Find where the given text appears and provide that cell's center as [x, y] coordinate. 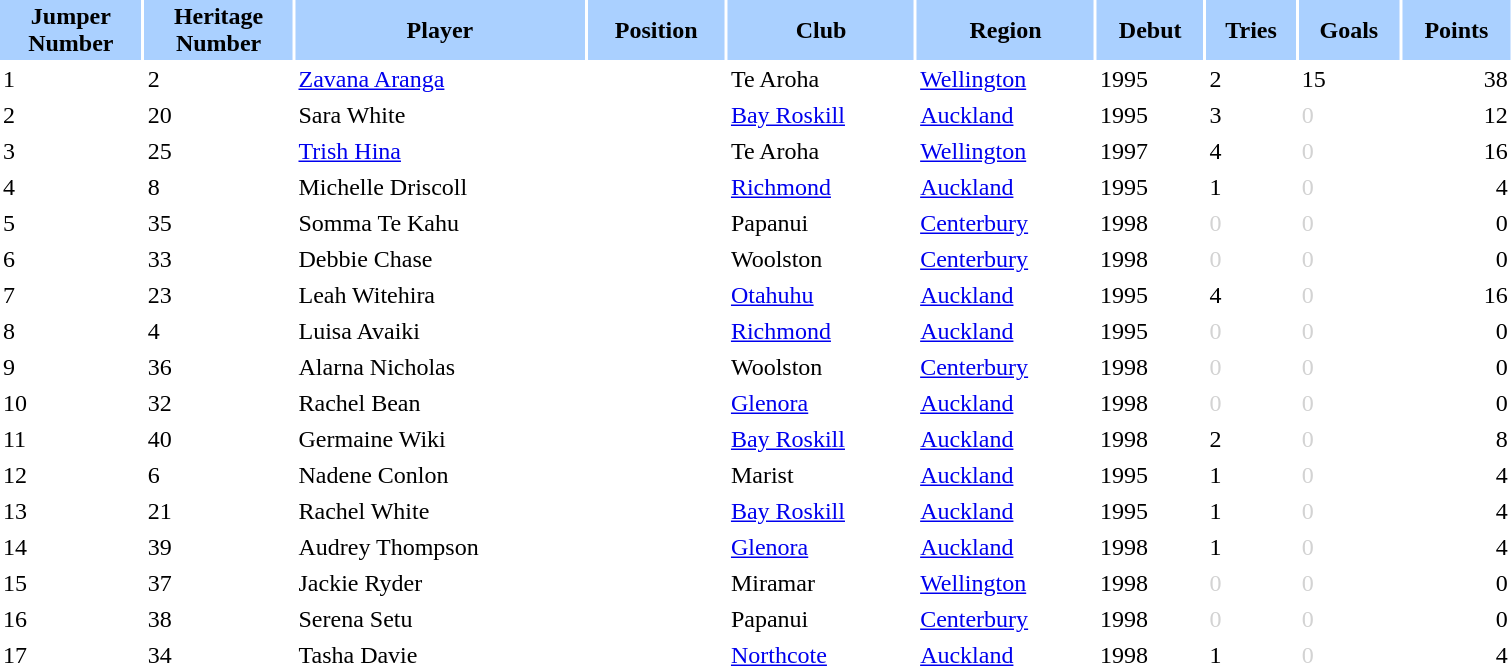
13 [71, 512]
25 [219, 152]
Germaine Wiki [440, 440]
Leah Witehira [440, 296]
20 [219, 116]
Trish Hina [440, 152]
10 [71, 404]
Nadene Conlon [440, 476]
11 [71, 440]
35 [219, 224]
23 [219, 296]
Jackie Ryder [440, 584]
Otahuhu [821, 296]
39 [219, 548]
Rachel White [440, 512]
14 [71, 548]
Sara White [440, 116]
Position [656, 30]
Miramar [821, 584]
7 [71, 296]
Michelle Driscoll [440, 188]
Zavana Aranga [440, 80]
5 [71, 224]
32 [219, 404]
Marist [821, 476]
36 [219, 368]
33 [219, 260]
JumperNumber [71, 30]
37 [219, 584]
40 [219, 440]
Goals [1349, 30]
Points [1456, 30]
Rachel Bean [440, 404]
Alarna Nicholas [440, 368]
Luisa Avaiki [440, 332]
HeritageNumber [219, 30]
Serena Setu [440, 620]
Region [1006, 30]
Tries [1250, 30]
1997 [1150, 152]
Somma Te Kahu [440, 224]
Club [821, 30]
Audrey Thompson [440, 548]
9 [71, 368]
Debbie Chase [440, 260]
Player [440, 30]
Debut [1150, 30]
21 [219, 512]
